Identify which cell holds the provided text, then report its (x, y) central coordinate. 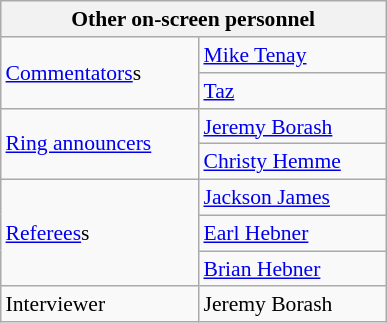
Refereess (100, 232)
Taz (292, 91)
Commentatorss (100, 72)
Christy Hemme (292, 162)
Mike Tenay (292, 55)
Earl Hebner (292, 233)
Ring announcers (100, 144)
Jackson James (292, 197)
Other on-screen personnel (194, 19)
Brian Hebner (292, 269)
Interviewer (100, 304)
